Extract the [X, Y] coordinate from the center of the cell holding the provided text.  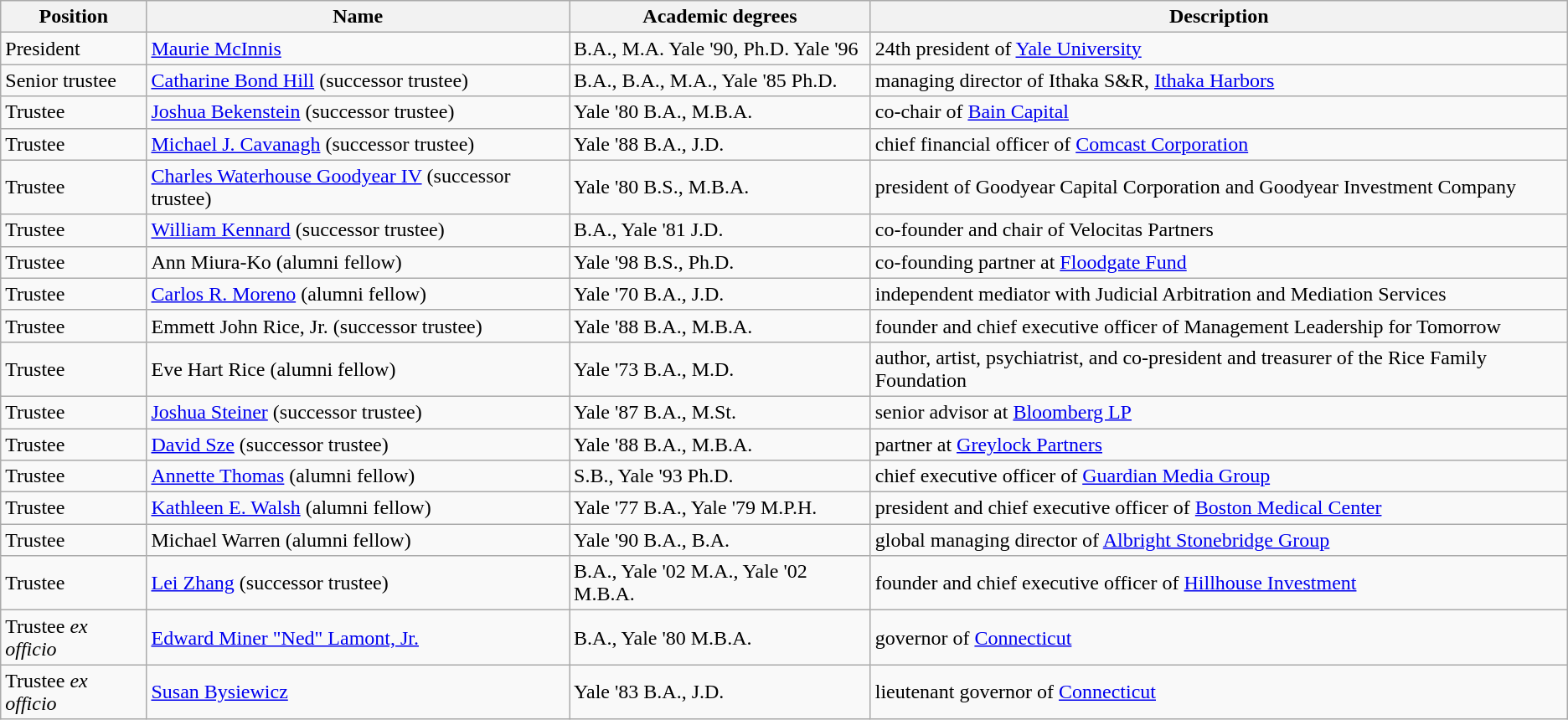
author, artist, psychiatrist, and co-president and treasurer of the Rice Family Foundation [1219, 368]
Yale '80 B.S., M.B.A. [720, 188]
Susan Bysiewicz [358, 692]
lieutenant governor of Connecticut [1219, 692]
senior advisor at Bloomberg LP [1219, 412]
president and chief executive officer of Boston Medical Center [1219, 508]
Lei Zhang (successor trustee) [358, 583]
Academic degrees [720, 17]
Yale '80 B.A., M.B.A. [720, 112]
independent mediator with Judicial Arbitration and Mediation Services [1219, 294]
chief executive officer of Guardian Media Group [1219, 476]
William Kennard (successor trustee) [358, 230]
B.A., Yale '02 M.A., Yale '02 M.B.A. [720, 583]
Ann Miura-Ko (alumni fellow) [358, 262]
S.B., Yale '93 Ph.D. [720, 476]
Yale '77 B.A., Yale '79 M.P.H. [720, 508]
founder and chief executive officer of Management Leadership for Tomorrow [1219, 326]
partner at Greylock Partners [1219, 445]
Yale '87 B.A., M.St. [720, 412]
Edward Miner "Ned" Lamont, Jr. [358, 638]
Michael Warren (alumni fellow) [358, 540]
Name [358, 17]
Yale '70 B.A., J.D. [720, 294]
managing director of Ithaka S&R, Ithaka Harbors [1219, 80]
Carlos R. Moreno (alumni fellow) [358, 294]
Yale '83 B.A., J.D. [720, 692]
co-chair of Bain Capital [1219, 112]
global managing director of Albright Stonebridge Group [1219, 540]
Yale '73 B.A., M.D. [720, 368]
President [74, 49]
governor of Connecticut [1219, 638]
Eve Hart Rice (alumni fellow) [358, 368]
Catharine Bond Hill (successor trustee) [358, 80]
co-founding partner at Floodgate Fund [1219, 262]
Senior trustee [74, 80]
Charles Waterhouse Goodyear IV (successor trustee) [358, 188]
Maurie McInnis [358, 49]
B.A., M.A. Yale '90, Ph.D. Yale '96 [720, 49]
co-founder and chair of Velocitas Partners [1219, 230]
Kathleen E. Walsh (alumni fellow) [358, 508]
Emmett John Rice, Jr. (successor trustee) [358, 326]
24th president of Yale University [1219, 49]
Yale '98 B.S., Ph.D. [720, 262]
founder and chief executive officer of Hillhouse Investment [1219, 583]
Joshua Steiner (successor trustee) [358, 412]
Joshua Bekenstein (successor trustee) [358, 112]
David Sze (successor trustee) [358, 445]
Position [74, 17]
Description [1219, 17]
Annette Thomas (alumni fellow) [358, 476]
Yale '88 B.A., J.D. [720, 144]
Yale '90 B.A., B.A. [720, 540]
B.A., Yale '80 M.B.A. [720, 638]
B.A., Yale '81 J.D. [720, 230]
Michael J. Cavanagh (successor trustee) [358, 144]
B.A., B.A., M.A., Yale '85 Ph.D. [720, 80]
chief financial officer of Comcast Corporation [1219, 144]
president of Goodyear Capital Corporation and Goodyear Investment Company [1219, 188]
